From the cell containing the given text, extract its center point as (x, y) coordinate. 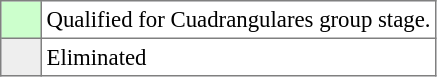
Qualified for Cuadrangulares group stage. (238, 20)
Eliminated (238, 57)
